Determine the (X, Y) coordinate at the center of the cell enclosing the given text.  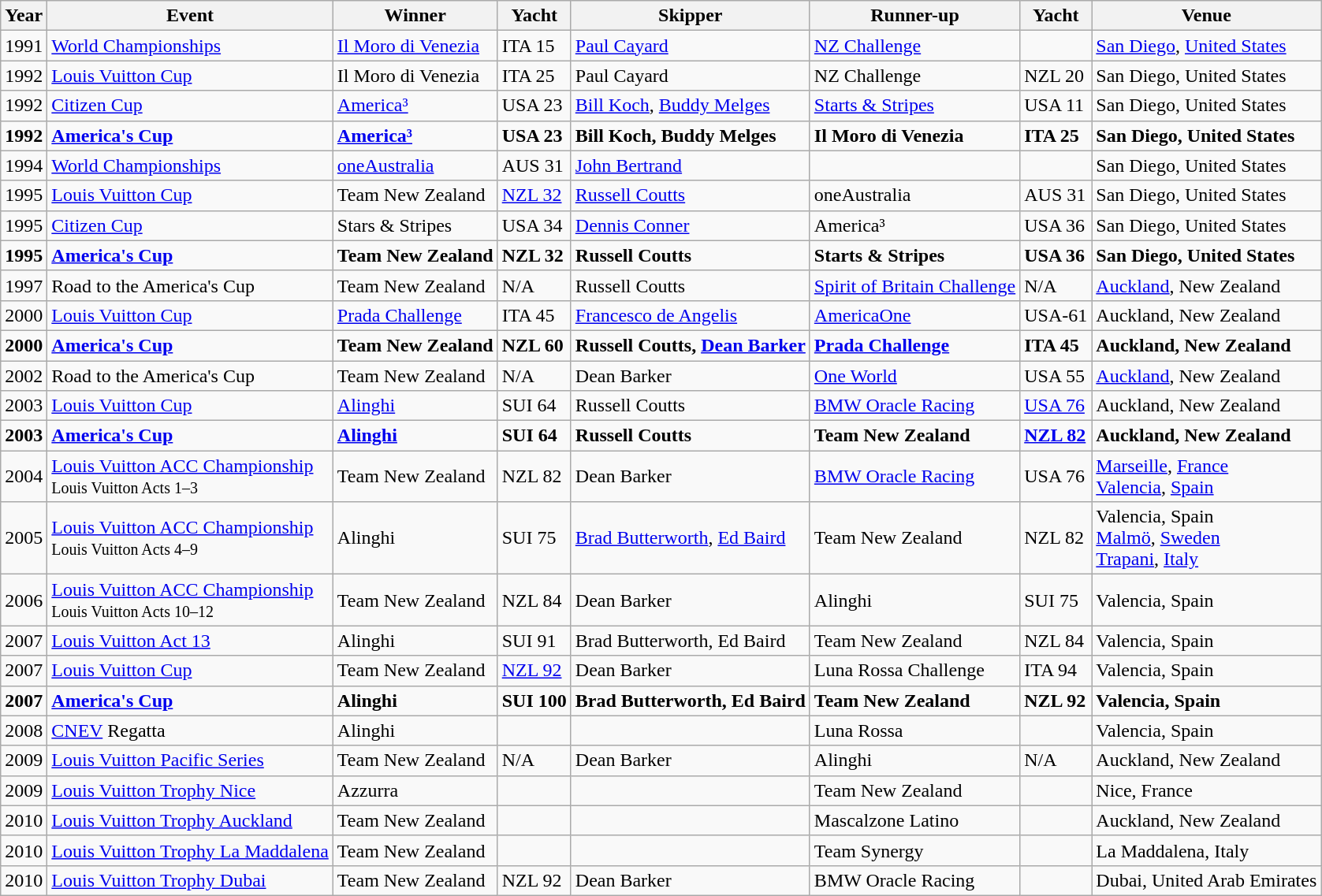
Luna Rossa Challenge (914, 671)
Event (191, 16)
ITA 15 (534, 46)
Year (24, 16)
Stars & Stripes (415, 225)
USA-61 (1056, 315)
Azzurra (415, 790)
One World (914, 376)
USA 34 (534, 225)
Spirit of Britain Challenge (914, 285)
Louis Vuitton Pacific Series (191, 760)
Nice, France (1206, 790)
John Bertrand (691, 165)
Francesco de Angelis (691, 315)
Valencia, SpainMalmö, SwedenTrapani, Italy (1206, 538)
Winner (415, 16)
NZL 20 (1056, 76)
Louis Vuitton Trophy Nice (191, 790)
Dubai, United Arab Emirates (1206, 880)
Louis Vuitton ACC ChampionshipLouis Vuitton Acts 4–9 (191, 538)
ITA 94 (1056, 671)
1991 (24, 46)
Louis Vuitton Trophy Dubai (191, 880)
1994 (24, 165)
USA 55 (1056, 376)
Dennis Conner (691, 225)
Louis Vuitton ACC ChampionshipLouis Vuitton Acts 1–3 (191, 476)
2004 (24, 476)
Marseille, FranceValencia, Spain (1206, 476)
La Maddalena, Italy (1206, 850)
CNEV Regatta (191, 731)
Russell Coutts, Dean Barker (691, 345)
Venue (1206, 16)
USA 11 (1056, 106)
Mascalzone Latino (914, 820)
SUI 100 (534, 701)
2008 (24, 731)
SUI 91 (534, 641)
Luna Rossa (914, 731)
Louis Vuitton ACC ChampionshipLouis Vuitton Acts 10–12 (191, 600)
Runner-up (914, 16)
2006 (24, 600)
NZL 60 (534, 345)
Skipper (691, 16)
Team Synergy (914, 850)
1997 (24, 285)
Louis Vuitton Act 13 (191, 641)
2002 (24, 376)
2005 (24, 538)
Louis Vuitton Trophy Auckland (191, 820)
Louis Vuitton Trophy La Maddalena (191, 850)
AmericaOne (914, 315)
